Provide the (X, Y) coordinate of the cell's center where the given text is located.  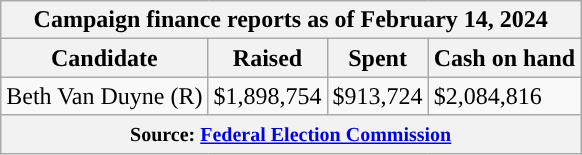
Candidate (104, 58)
Raised (268, 58)
Campaign finance reports as of February 14, 2024 (291, 20)
Cash on hand (504, 58)
Beth Van Duyne (R) (104, 96)
$1,898,754 (268, 96)
$913,724 (378, 96)
Spent (378, 58)
$2,084,816 (504, 96)
Source: Federal Election Commission (291, 134)
